Pinpoint the cell where the given text exists, returning its (x, y) midpoint coordinate. 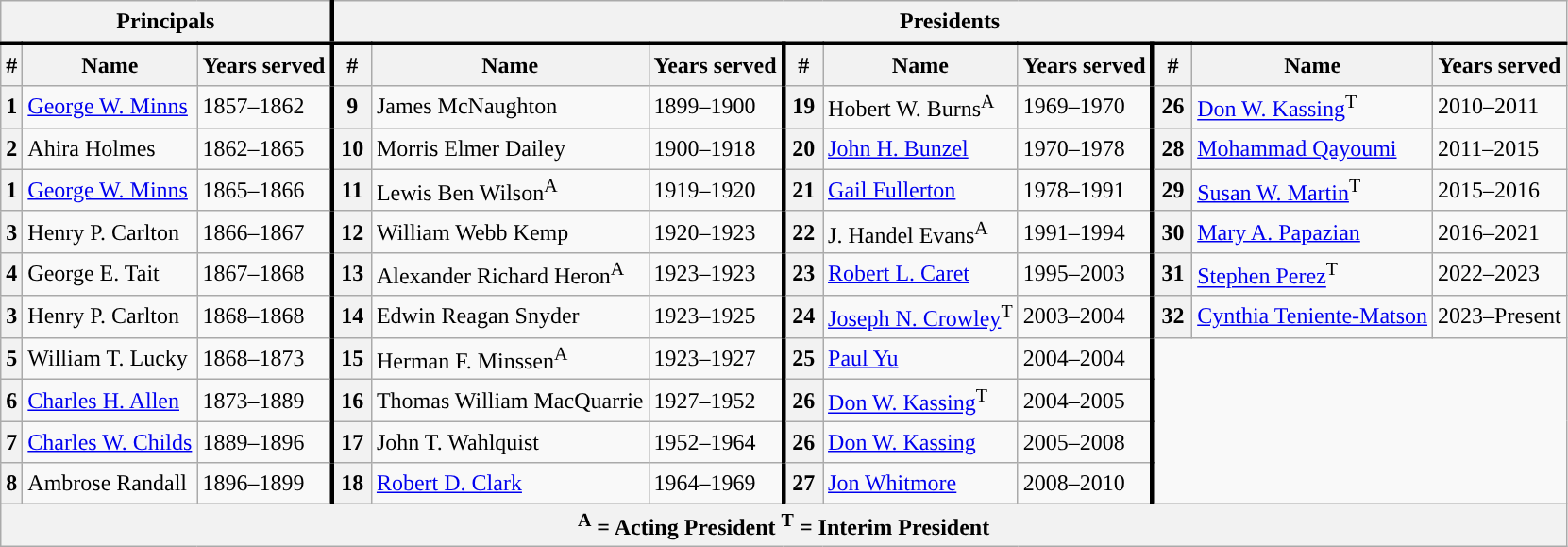
2022–2023 (1500, 274)
2004–2004 (1086, 359)
Susan W. MartinT (1312, 191)
James McNaughton (510, 108)
1868–1873 (264, 359)
Lewis Ben WilsonA (510, 191)
Gail Fullerton (921, 191)
1995–2003 (1086, 274)
John T. Wahlquist (510, 442)
1899–1900 (716, 108)
Charles H. Allen (110, 401)
15 (351, 359)
2003–2004 (1086, 316)
5 (11, 359)
7 (11, 442)
Stephen PerezT (1312, 274)
2 (11, 148)
8 (11, 484)
32 (1172, 316)
1873–1889 (264, 401)
Joseph N. CrowleyT (921, 316)
Mary A. Papazian (1312, 232)
Edwin Reagan Snyder (510, 316)
9 (351, 108)
Hobert W. BurnsA (921, 108)
6 (11, 401)
4 (11, 274)
13 (351, 274)
Ahira Holmes (110, 148)
1964–1969 (716, 484)
25 (803, 359)
2011–2015 (1500, 148)
1969–1970 (1086, 108)
Paul Yu (921, 359)
George E. Tait (110, 274)
Jon Whitmore (921, 484)
1889–1896 (264, 442)
21 (803, 191)
1868–1868 (264, 316)
1923–1923 (716, 274)
1920–1923 (716, 232)
30 (1172, 232)
Mohammad Qayoumi (1312, 148)
12 (351, 232)
1865–1866 (264, 191)
1900–1918 (716, 148)
31 (1172, 274)
Alexander Richard HeronA (510, 274)
27 (803, 484)
2010–2011 (1500, 108)
1923–1927 (716, 359)
1970–1978 (1086, 148)
1862–1865 (264, 148)
Morris Elmer Dailey (510, 148)
Presidents (949, 23)
2005–2008 (1086, 442)
Herman F. MinssenA (510, 359)
Ambrose Randall (110, 484)
24 (803, 316)
Don W. Kassing (921, 442)
29 (1172, 191)
Principals (166, 23)
2004–2005 (1086, 401)
17 (351, 442)
1867–1868 (264, 274)
22 (803, 232)
1991–1994 (1086, 232)
1857–1862 (264, 108)
A = Acting President T = Interim President (784, 525)
14 (351, 316)
2008–2010 (1086, 484)
J. Handel EvansA (921, 232)
1866–1867 (264, 232)
2023–Present (1500, 316)
1978–1991 (1086, 191)
Robert L. Caret (921, 274)
William Webb Kemp (510, 232)
Thomas William MacQuarrie (510, 401)
2016–2021 (1500, 232)
Robert D. Clark (510, 484)
Cynthia Teniente-Matson (1312, 316)
19 (803, 108)
2015–2016 (1500, 191)
1923–1925 (716, 316)
28 (1172, 148)
23 (803, 274)
10 (351, 148)
John H. Bunzel (921, 148)
1927–1952 (716, 401)
Charles W. Childs (110, 442)
18 (351, 484)
1919–1920 (716, 191)
16 (351, 401)
1896–1899 (264, 484)
William T. Lucky (110, 359)
1952–1964 (716, 442)
11 (351, 191)
20 (803, 148)
